From the cell containing the given text, extract its center point as (X, Y) coordinate. 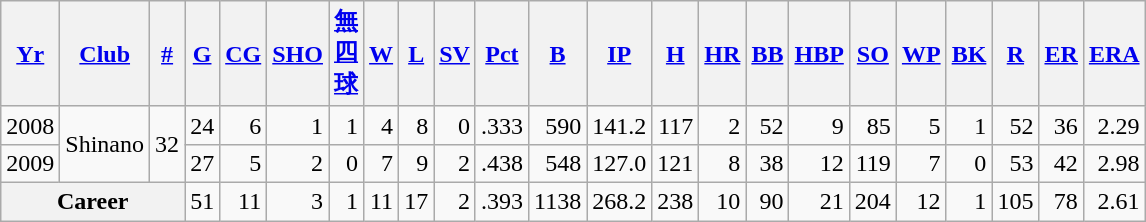
Club (105, 54)
117 (676, 125)
36 (1061, 125)
38 (768, 163)
2.98 (1114, 163)
ERA (1114, 54)
IP (620, 54)
Yr (30, 54)
51 (202, 201)
119 (872, 163)
.438 (502, 163)
17 (416, 201)
H (676, 54)
SO (872, 54)
27 (202, 163)
141.2 (620, 125)
32 (168, 144)
2009 (30, 163)
24 (202, 125)
4 (382, 125)
127.0 (620, 163)
2.29 (1114, 125)
# (168, 54)
.393 (502, 201)
Pct (502, 54)
HBP (819, 54)
CG (244, 54)
105 (1016, 201)
W (382, 54)
SV (455, 54)
1138 (557, 201)
90 (768, 201)
R (1016, 54)
Shinano (105, 144)
42 (1061, 163)
SHO (298, 54)
85 (872, 125)
21 (819, 201)
L (416, 54)
BB (768, 54)
10 (722, 201)
2.61 (1114, 201)
.333 (502, 125)
G (202, 54)
3 (298, 201)
Career (93, 201)
ER (1061, 54)
53 (1016, 163)
2008 (30, 125)
590 (557, 125)
WP (921, 54)
BK (969, 54)
548 (557, 163)
268.2 (620, 201)
238 (676, 201)
121 (676, 163)
B (557, 54)
78 (1061, 201)
6 (244, 125)
HR (722, 54)
無四球 (346, 54)
204 (872, 201)
